For the text-containing cell, return its midpoint in [x, y] coordinate format. 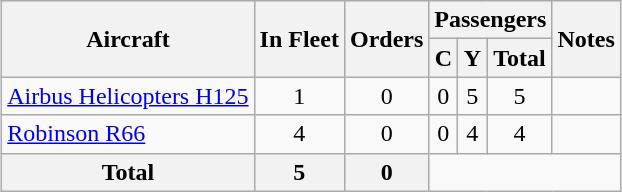
Aircraft [128, 39]
In Fleet [299, 39]
Airbus Helicopters H125 [128, 96]
C [444, 58]
Passengers [490, 20]
Robinson R66 [128, 134]
Orders [386, 39]
1 [299, 96]
Y [472, 58]
Notes [586, 39]
